Provide the [X, Y] coordinate of the cell's center where the given text is located.  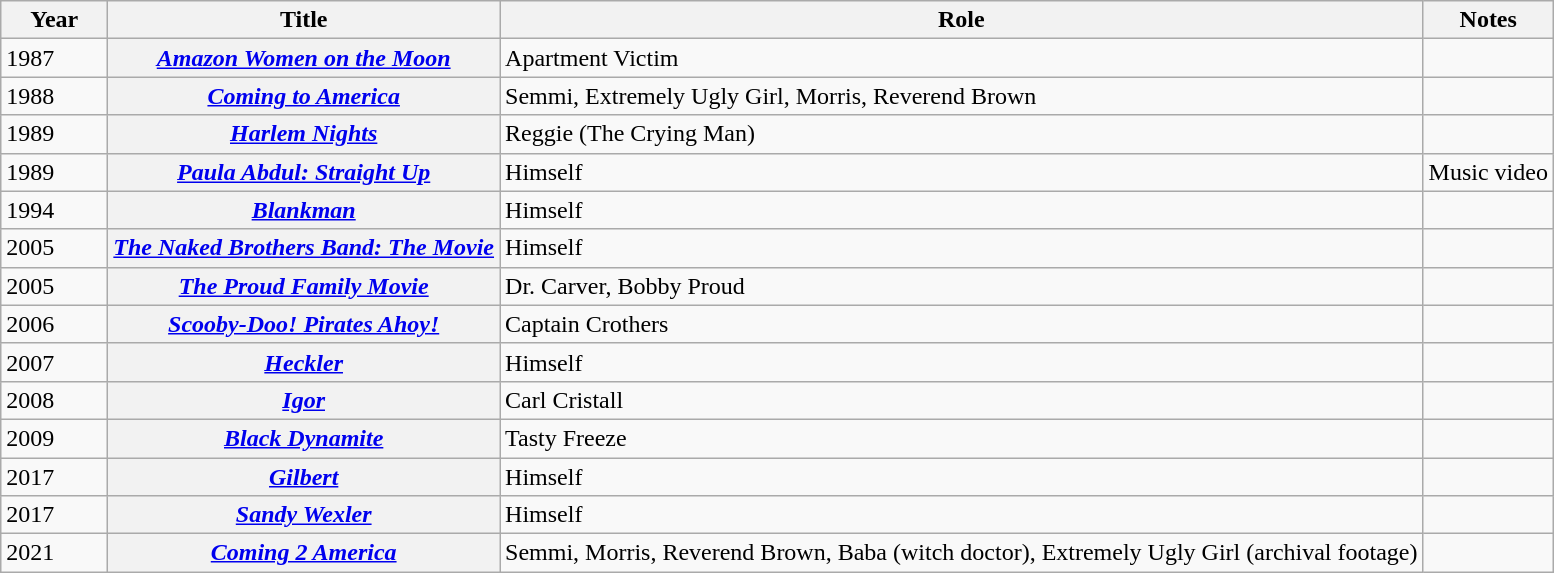
Paula Abdul: Straight Up [304, 172]
Role [962, 20]
Coming 2 America [304, 553]
Blankman [304, 210]
Sandy Wexler [304, 515]
Tasty Freeze [962, 438]
Gilbert [304, 477]
Semmi, Extremely Ugly Girl, Morris, Reverend Brown [962, 96]
The Proud Family Movie [304, 286]
Year [54, 20]
1987 [54, 58]
Igor [304, 400]
Music video [1488, 172]
Reggie (The Crying Man) [962, 134]
Harlem Nights [304, 134]
1988 [54, 96]
2008 [54, 400]
Dr. Carver, Bobby Proud [962, 286]
1994 [54, 210]
Coming to America [304, 96]
Carl Cristall [962, 400]
Apartment Victim [962, 58]
Amazon Women on the Moon [304, 58]
Title [304, 20]
Notes [1488, 20]
2007 [54, 362]
Scooby-Doo! Pirates Ahoy! [304, 324]
The Naked Brothers Band: The Movie [304, 248]
Semmi, Morris, Reverend Brown, Baba (witch doctor), Extremely Ugly Girl (archival footage) [962, 553]
Heckler [304, 362]
Black Dynamite [304, 438]
2009 [54, 438]
2021 [54, 553]
2006 [54, 324]
Captain Crothers [962, 324]
